Capture the cell that displays the provided text and extract its (x, y) central coordinate. 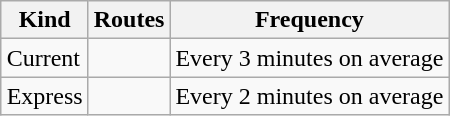
Every 2 minutes on average (310, 96)
Express (44, 96)
Current (44, 58)
Every 3 minutes on average (310, 58)
Kind (44, 20)
Routes (129, 20)
Frequency (310, 20)
